Capture the cell that displays the provided text and extract its (X, Y) central coordinate. 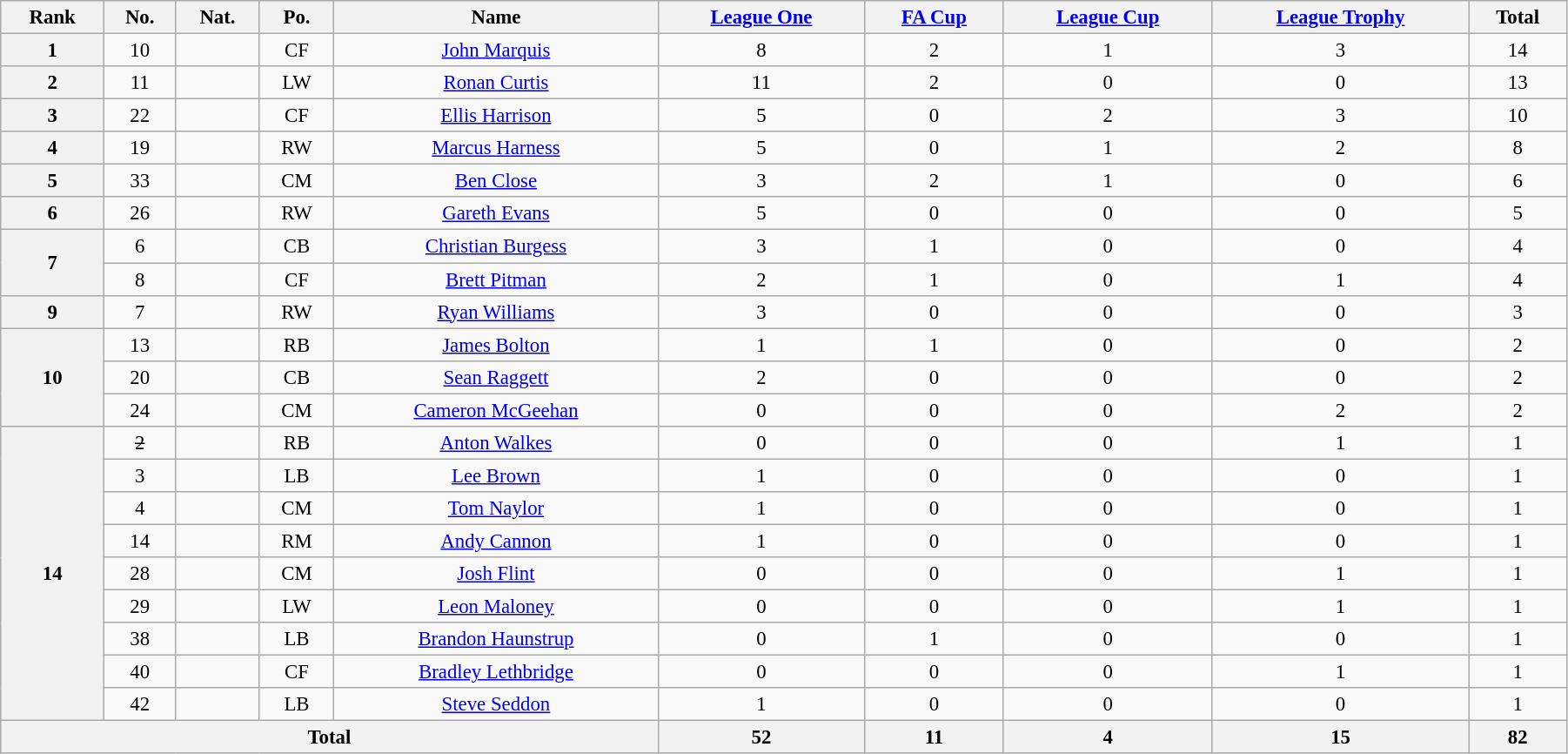
40 (140, 672)
Sean Raggett (496, 377)
Po. (297, 17)
29 (140, 607)
League Cup (1108, 17)
John Marquis (496, 50)
Lee Brown (496, 475)
Rank (52, 17)
Tom Naylor (496, 508)
Ronan Curtis (496, 83)
38 (140, 639)
28 (140, 574)
82 (1518, 737)
9 (52, 312)
Brandon Haunstrup (496, 639)
Josh Flint (496, 574)
League Trophy (1340, 17)
20 (140, 377)
Cameron McGeehan (496, 410)
RM (297, 541)
Name (496, 17)
52 (761, 737)
Gareth Evans (496, 213)
24 (140, 410)
No. (140, 17)
22 (140, 116)
42 (140, 704)
League One (761, 17)
FA Cup (935, 17)
Anton Walkes (496, 443)
James Bolton (496, 345)
19 (140, 148)
26 (140, 213)
33 (140, 181)
Brett Pitman (496, 279)
15 (1340, 737)
Leon Maloney (496, 607)
Ryan Williams (496, 312)
Christian Burgess (496, 246)
Bradley Lethbridge (496, 672)
Marcus Harness (496, 148)
Andy Cannon (496, 541)
Ellis Harrison (496, 116)
Nat. (218, 17)
Steve Seddon (496, 704)
Ben Close (496, 181)
